Extract the (X, Y) coordinate from the center of the cell holding the provided text.  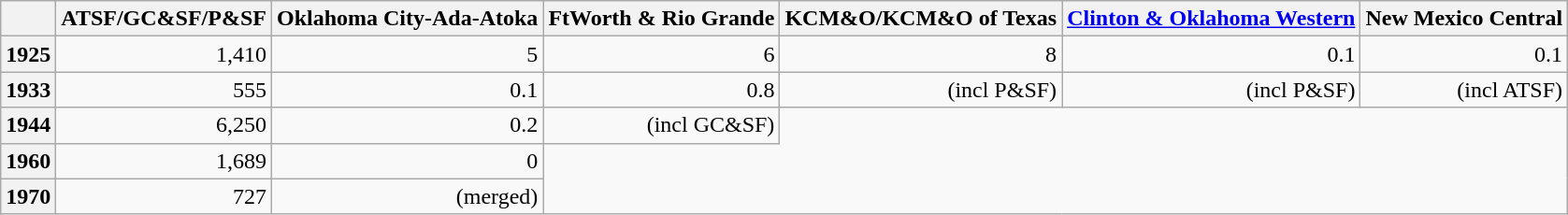
1,689 (165, 161)
FtWorth & Rio Grande (662, 19)
0.8 (662, 90)
6,250 (165, 125)
5 (407, 54)
1,410 (165, 54)
Clinton & Oklahoma Western (1212, 19)
Oklahoma City-Ada-Atoka (407, 19)
555 (165, 90)
1933 (28, 90)
8 (921, 54)
1944 (28, 125)
6 (662, 54)
(incl GC&SF) (662, 125)
0.2 (407, 125)
New Mexico Central (1464, 19)
1960 (28, 161)
(merged) (407, 196)
KCM&O/KCM&O of Texas (921, 19)
1925 (28, 54)
0 (407, 161)
1970 (28, 196)
ATSF/GC&SF/P&SF (165, 19)
727 (165, 196)
(incl ATSF) (1464, 90)
